Return [X, Y] of the center of cell containing provided text 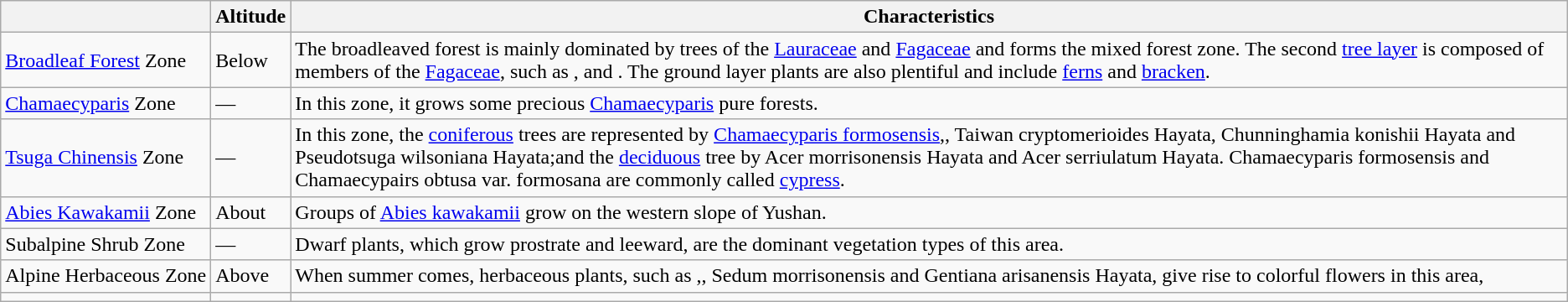
Alpine Herbaceous Zone [106, 276]
Dwarf plants, which grow prostrate and leeward, are the dominant vegetation types of this area. [929, 244]
When summer comes, herbaceous plants, such as ,, Sedum morrisonensis and Gentiana arisanensis Hayata, give rise to colorful flowers in this area, [929, 276]
Altitude [251, 17]
Abies Kawakamii Zone [106, 212]
Characteristics [929, 17]
Above [251, 276]
Below [251, 60]
Tsuga Chinensis Zone [106, 158]
Groups of Abies kawakamii grow on the western slope of Yushan. [929, 212]
In this zone, it grows some precious Chamaecyparis pure forests. [929, 103]
About [251, 212]
Chamaecyparis Zone [106, 103]
Broadleaf Forest Zone [106, 60]
Subalpine Shrub Zone [106, 244]
